Find where the given text appears and provide that cell's center as [X, Y] coordinate. 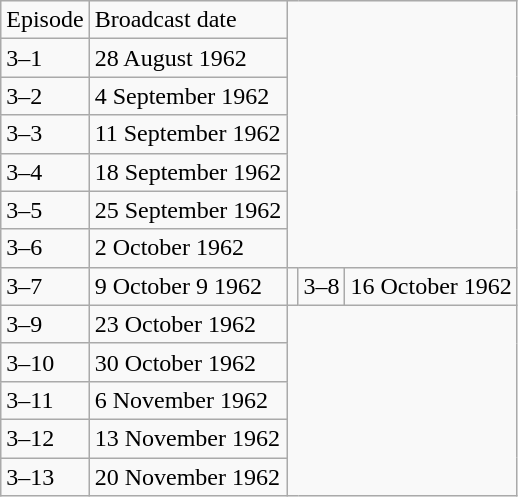
3–6 [45, 248]
3–10 [45, 362]
3–2 [45, 96]
16 October 1962 [431, 286]
28 August 1962 [188, 58]
Broadcast date [188, 20]
3–12 [45, 438]
3–5 [45, 210]
13 November 1962 [188, 438]
2 October 1962 [188, 248]
3–11 [45, 400]
6 November 1962 [188, 400]
3–9 [45, 324]
25 September 1962 [188, 210]
3–8 [322, 286]
Episode [45, 20]
20 November 1962 [188, 477]
23 October 1962 [188, 324]
18 September 1962 [188, 172]
11 September 1962 [188, 134]
3–3 [45, 134]
30 October 1962 [188, 362]
9 October 9 1962 [188, 286]
3–7 [45, 286]
4 September 1962 [188, 96]
3–1 [45, 58]
3–13 [45, 477]
3–4 [45, 172]
